Identify which cell holds the provided text, then report its (X, Y) central coordinate. 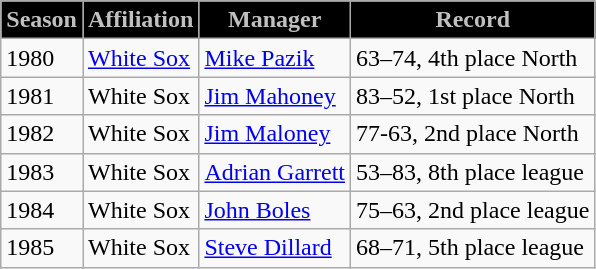
Jim Maloney (275, 134)
1983 (42, 172)
Affiliation (140, 20)
75–63, 2nd place league (473, 210)
1982 (42, 134)
63–74, 4th place North (473, 58)
Mike Pazik (275, 58)
Steve Dillard (275, 248)
Season (42, 20)
1985 (42, 248)
1980 (42, 58)
1981 (42, 96)
Adrian Garrett (275, 172)
53–83, 8th place league (473, 172)
Jim Mahoney (275, 96)
83–52, 1st place North (473, 96)
Manager (275, 20)
77-63, 2nd place North (473, 134)
John Boles (275, 210)
68–71, 5th place league (473, 248)
Record (473, 20)
1984 (42, 210)
